Find where the given text appears and provide that cell's center as [x, y] coordinate. 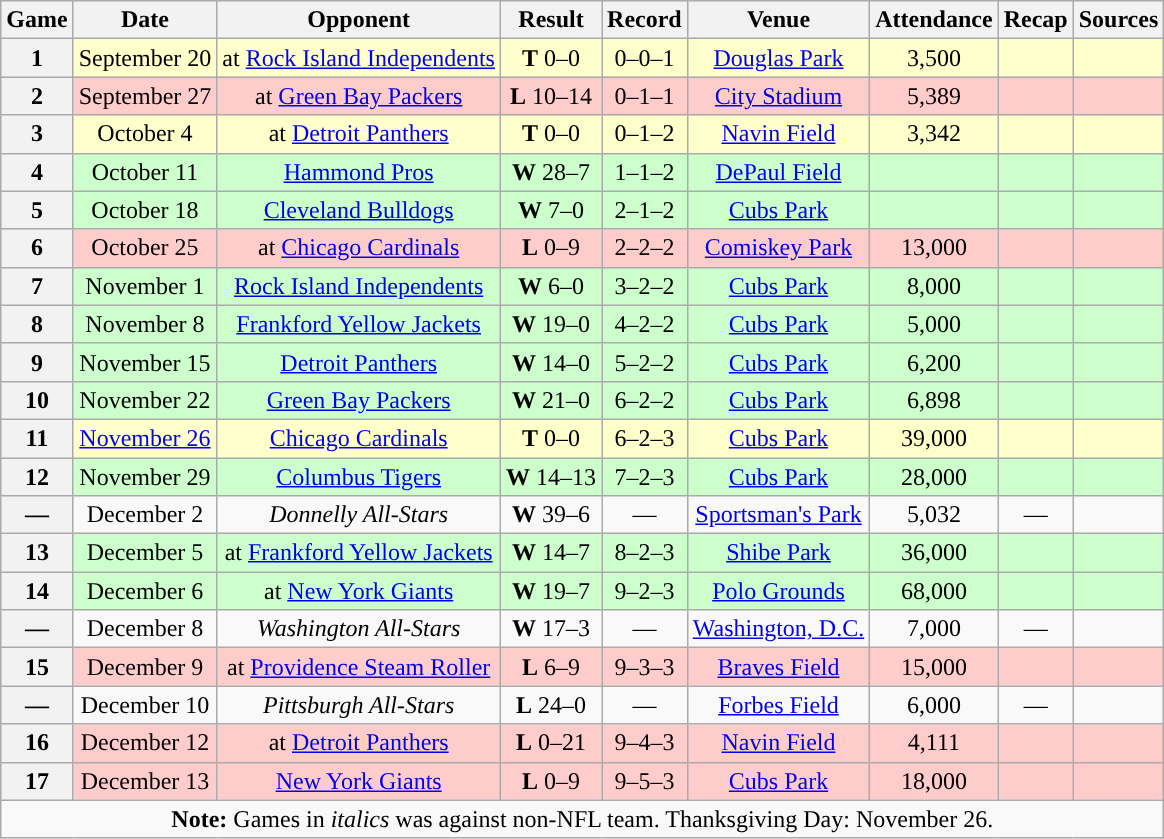
September 20 [145, 58]
Washington All-Stars [359, 629]
13 [37, 553]
L 24–0 [550, 705]
6,200 [934, 362]
5,000 [934, 324]
Record [645, 20]
September 27 [145, 96]
Frankford Yellow Jackets [359, 324]
9–4–3 [645, 743]
2 [37, 96]
6,000 [934, 705]
7 [37, 286]
New York Giants [359, 781]
9–5–3 [645, 781]
Donnelly All-Stars [359, 515]
December 10 [145, 705]
Game [37, 20]
2–1–2 [645, 210]
15 [37, 667]
W 17–3 [550, 629]
Detroit Panthers [359, 362]
December 9 [145, 667]
6–2–2 [645, 400]
L 0–21 [550, 743]
5–2–2 [645, 362]
Comiskey Park [778, 248]
October 4 [145, 134]
28,000 [934, 477]
3,500 [934, 58]
3,342 [934, 134]
0–0–1 [645, 58]
December 2 [145, 515]
at Rock Island Independents [359, 58]
L 6–9 [550, 667]
68,000 [934, 591]
DePaul Field [778, 172]
November 29 [145, 477]
16 [37, 743]
December 13 [145, 781]
13,000 [934, 248]
4–2–2 [645, 324]
Shibe Park [778, 553]
8,000 [934, 286]
November 1 [145, 286]
1 [37, 58]
8–2–3 [645, 553]
3 [37, 134]
9–2–3 [645, 591]
W 19–0 [550, 324]
3–2–2 [645, 286]
W 19–7 [550, 591]
at New York Giants [359, 591]
W 14–0 [550, 362]
Venue [778, 20]
at Providence Steam Roller [359, 667]
6 [37, 248]
6–2–3 [645, 438]
December 5 [145, 553]
at Frankford Yellow Jackets [359, 553]
December 12 [145, 743]
9–3–3 [645, 667]
November 22 [145, 400]
W 7–0 [550, 210]
5 [37, 210]
2–2–2 [645, 248]
6,898 [934, 400]
Note: Games in italics was against non-NFL team. Thanksgiving Day: November 26. [582, 819]
1–1–2 [645, 172]
36,000 [934, 553]
Braves Field [778, 667]
7,000 [934, 629]
Attendance [934, 20]
W 21–0 [550, 400]
Hammond Pros [359, 172]
at Green Bay Packers [359, 96]
December 6 [145, 591]
November 8 [145, 324]
8 [37, 324]
Polo Grounds [778, 591]
City Stadium [778, 96]
Date [145, 20]
Rock Island Independents [359, 286]
at Chicago Cardinals [359, 248]
Green Bay Packers [359, 400]
Sportsman's Park [778, 515]
Sources [1118, 20]
Opponent [359, 20]
5,032 [934, 515]
Cleveland Bulldogs [359, 210]
W 39–6 [550, 515]
Forbes Field [778, 705]
December 8 [145, 629]
Washington, D.C. [778, 629]
W 14–7 [550, 553]
November 26 [145, 438]
11 [37, 438]
0–1–1 [645, 96]
November 15 [145, 362]
W 6–0 [550, 286]
Columbus Tigers [359, 477]
Result [550, 20]
7–2–3 [645, 477]
4 [37, 172]
L 10–14 [550, 96]
10 [37, 400]
4,111 [934, 743]
9 [37, 362]
0–1–2 [645, 134]
15,000 [934, 667]
October 11 [145, 172]
October 18 [145, 210]
W 28–7 [550, 172]
Douglas Park [778, 58]
12 [37, 477]
Recap [1036, 20]
18,000 [934, 781]
14 [37, 591]
39,000 [934, 438]
Pittsburgh All-Stars [359, 705]
October 25 [145, 248]
5,389 [934, 96]
W 14–13 [550, 477]
Chicago Cardinals [359, 438]
17 [37, 781]
